Pinpoint the cell where the given text exists, returning its [x, y] midpoint coordinate. 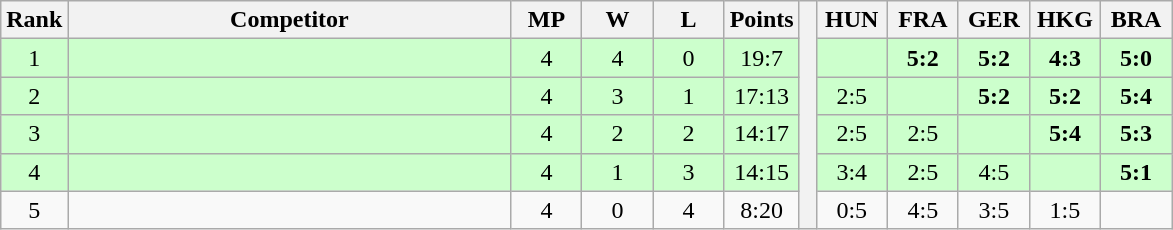
8:20 [762, 210]
5 [34, 210]
Rank [34, 20]
GER [994, 20]
MP [546, 20]
0:5 [852, 210]
FRA [922, 20]
5:3 [1136, 134]
14:15 [762, 172]
HUN [852, 20]
W [618, 20]
HKG [1064, 20]
19:7 [762, 58]
Points [762, 20]
1:5 [1064, 210]
Competitor [290, 20]
17:13 [762, 96]
4:3 [1064, 58]
L [688, 20]
14:17 [762, 134]
5:1 [1136, 172]
BRA [1136, 20]
3:4 [852, 172]
5:0 [1136, 58]
3:5 [994, 210]
